Find where the given text appears and provide that cell's center as (X, Y) coordinate. 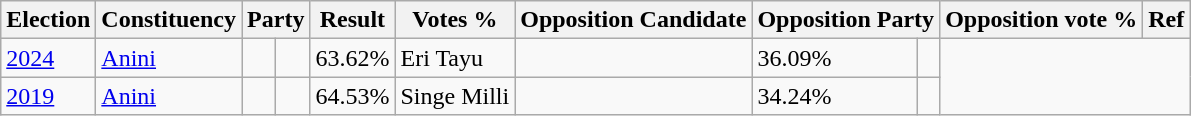
Election (48, 20)
Opposition vote % (1042, 20)
Constituency (169, 20)
Result (352, 20)
Eri Tayu (455, 58)
34.24% (835, 96)
36.09% (835, 58)
2019 (48, 96)
Votes % (455, 20)
63.62% (352, 58)
Singe Milli (455, 96)
Ref (1166, 20)
Opposition Candidate (634, 20)
Party (276, 20)
64.53% (352, 96)
2024 (48, 58)
Opposition Party (846, 20)
